Extract the [x, y] coordinate from the center of the cell holding the provided text.  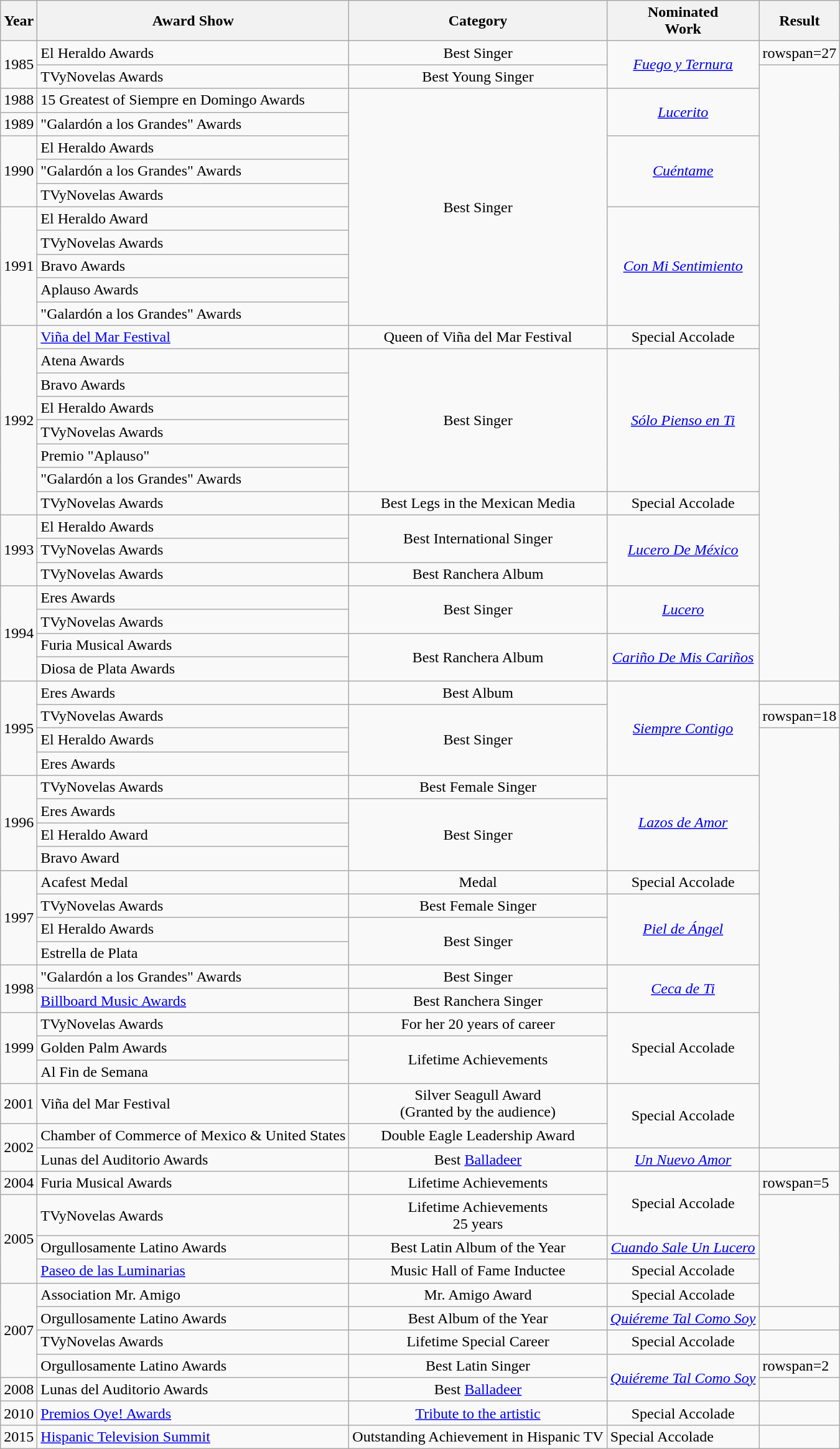
Billboard Music Awards [193, 1000]
2007 [19, 1330]
Association Mr. Amigo [193, 1295]
Cuando Sale Un Lucero [683, 1247]
rowspan=18 [800, 716]
Silver Seagull Award(Granted by the audience) [478, 1104]
Acafest Medal [193, 882]
Fuego y Ternura [683, 65]
Year [19, 21]
Queen of Viña del Mar Festival [478, 337]
rowspan=5 [800, 1183]
Con Mi Sentimiento [683, 266]
Lucerito [683, 112]
Cuéntame [683, 171]
1991 [19, 266]
Piel de Ángel [683, 929]
Award Show [193, 21]
2004 [19, 1183]
1990 [19, 171]
2001 [19, 1104]
1992 [19, 420]
Aplauso Awards [193, 289]
1995 [19, 728]
For her 20 years of career [478, 1024]
Premio "Aplauso" [193, 456]
Lazos de Amor [683, 823]
Best Album of the Year [478, 1318]
Hispanic Television Summit [193, 1437]
1989 [19, 124]
1997 [19, 917]
1993 [19, 550]
Estrella de Plata [193, 953]
Chamber of Commerce of Mexico & United States [193, 1136]
Golden Palm Awards [193, 1048]
Music Hall of Fame Inductee [478, 1271]
Lifetime Achievements25 years [478, 1215]
Lifetime Special Career [478, 1342]
Ceca de Ti [683, 988]
2008 [19, 1389]
Category [478, 21]
2002 [19, 1148]
Best Legs in the Mexican Media [478, 503]
Best Young Singer [478, 77]
Paseo de las Luminarias [193, 1271]
Lucero [683, 609]
Best Latin Singer [478, 1366]
1999 [19, 1048]
rowspan=27 [800, 53]
1996 [19, 823]
Tribute to the artistic [478, 1413]
1988 [19, 100]
Sólo Pienso en Ti [683, 420]
Result [800, 21]
rowspan=2 [800, 1366]
2015 [19, 1437]
Best International Singer [478, 538]
2010 [19, 1413]
15 Greatest of Siempre en Domingo Awards [193, 100]
2005 [19, 1239]
Medal [478, 882]
Al Fin de Semana [193, 1071]
Diosa de Plata Awards [193, 668]
Outstanding Achievement in Hispanic TV [478, 1437]
Best Ranchera Singer [478, 1000]
Best Latin Album of the Year [478, 1247]
Un Nuevo Amor [683, 1160]
Bravo Award [193, 858]
Lucero De México [683, 550]
1985 [19, 65]
1994 [19, 633]
1998 [19, 988]
Cariño De Mis Cariños [683, 657]
Double Eagle Leadership Award [478, 1136]
Atena Awards [193, 361]
Best Album [478, 693]
Mr. Amigo Award [478, 1295]
NominatedWork [683, 21]
Premios Oye! Awards [193, 1413]
Siempre Contigo [683, 728]
